Pinpoint the cell where the given text exists, returning its (X, Y) midpoint coordinate. 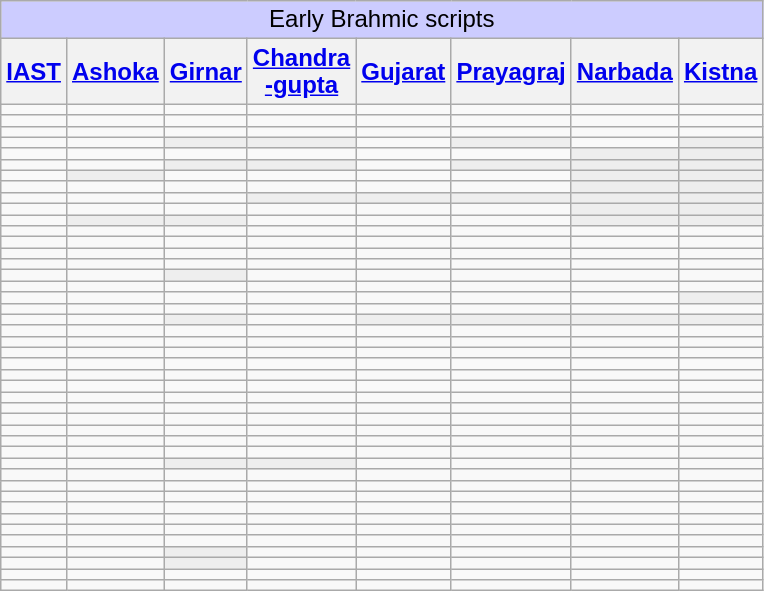
Girnar (206, 72)
Kistna (720, 72)
Early Brahmic scripts (382, 20)
Chandra-gupta (301, 72)
Narbada (624, 72)
Gujarat (404, 72)
Prayagraj (511, 72)
IAST (34, 72)
Ashoka (115, 72)
